Output the [x, y] coordinate of the center of the cell containing the given text.  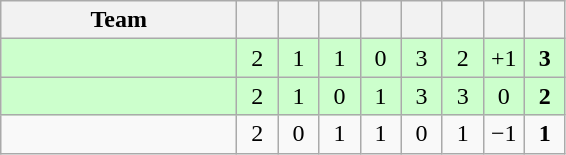
+1 [504, 58]
Team [119, 20]
−1 [504, 134]
